Return the (X, Y) coordinate for the center point of the cell that contains the specified text.  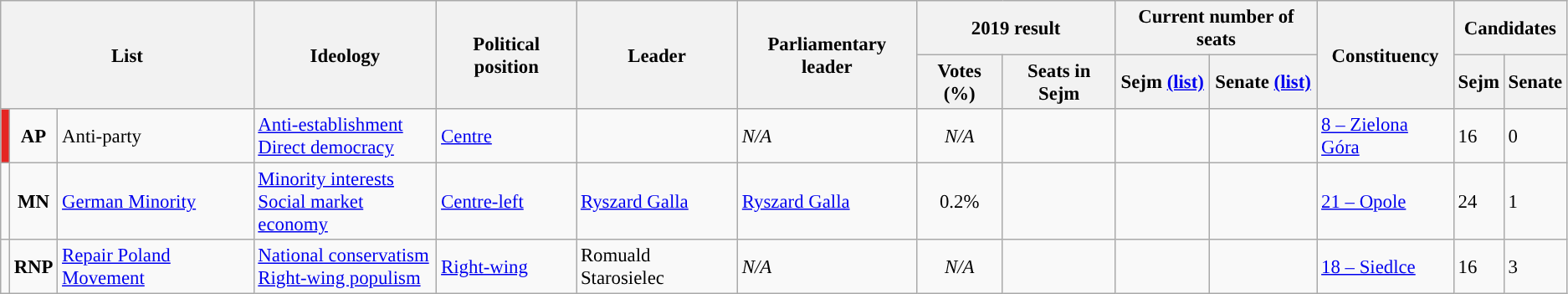
Minority interestsSocial market economy (345, 202)
Current number of seats (1217, 28)
Anti-establishmentDirect democracy (345, 136)
0.2% (959, 202)
German Minority (156, 202)
Sejm (1478, 82)
Senate (1535, 82)
24 (1478, 202)
Constituency (1386, 55)
0 (1535, 136)
3 (1535, 266)
Romuald Starosielec (658, 266)
Repair Poland Movement (156, 266)
National conservatismRight-wing populism (345, 266)
Leader (658, 55)
Seats in Sejm (1059, 82)
Centre (507, 136)
Sejm (list) (1162, 82)
Centre-left (507, 202)
Senate (list) (1263, 82)
1 (1535, 202)
8 – Zielona Góra (1386, 136)
Ideology (345, 55)
RNP (33, 266)
List (127, 55)
MN (33, 202)
Parliamentary leader (828, 55)
2019 result (1016, 28)
Right-wing (507, 266)
21 – Opole (1386, 202)
Votes (%) (959, 82)
AP (33, 136)
Political position (507, 55)
Anti-party (156, 136)
Candidates (1509, 28)
18 – Siedlce (1386, 266)
